Locate the cell with the specified text and output its [X, Y] center coordinate. 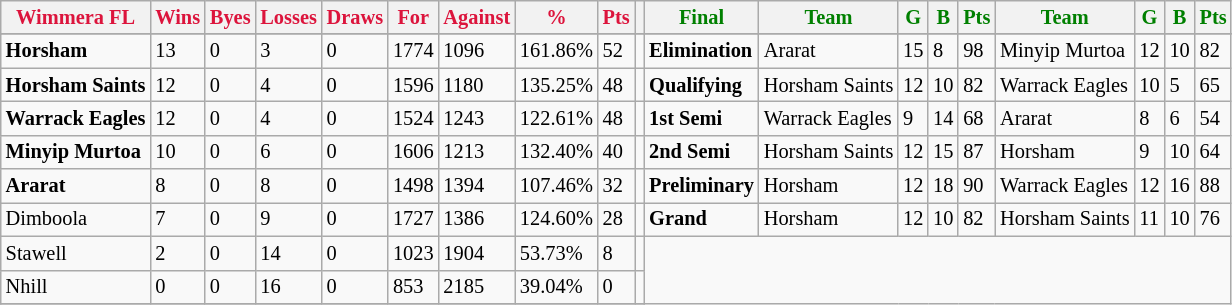
1774 [413, 51]
3 [288, 51]
Preliminary [702, 186]
107.46% [556, 186]
13 [178, 51]
2185 [476, 287]
1727 [413, 219]
1904 [476, 253]
Draws [355, 17]
122.61% [556, 118]
1096 [476, 51]
98 [976, 51]
1524 [413, 118]
Dimboola [76, 219]
1213 [476, 152]
Grand [702, 219]
135.25% [556, 85]
Nhill [76, 287]
Losses [288, 17]
2 [178, 253]
161.86% [556, 51]
1596 [413, 85]
54 [1214, 118]
28 [616, 219]
Elimination [702, 51]
88 [1214, 186]
132.40% [556, 152]
1386 [476, 219]
1023 [413, 253]
32 [616, 186]
Wins [178, 17]
1243 [476, 118]
5 [1180, 85]
124.60% [556, 219]
65 [1214, 85]
52 [616, 51]
18 [943, 186]
87 [976, 152]
11 [1150, 219]
64 [1214, 152]
1606 [413, 152]
For [413, 17]
2nd Semi [702, 152]
853 [413, 287]
Final [702, 17]
53.73% [556, 253]
1180 [476, 85]
76 [1214, 219]
1498 [413, 186]
Against [476, 17]
39.04% [556, 287]
7 [178, 219]
1394 [476, 186]
Byes [230, 17]
68 [976, 118]
1st Semi [702, 118]
Qualifying [702, 85]
Wimmera FL [76, 17]
% [556, 17]
90 [976, 186]
40 [616, 152]
Stawell [76, 253]
